Return [x, y] of the center of cell containing provided text 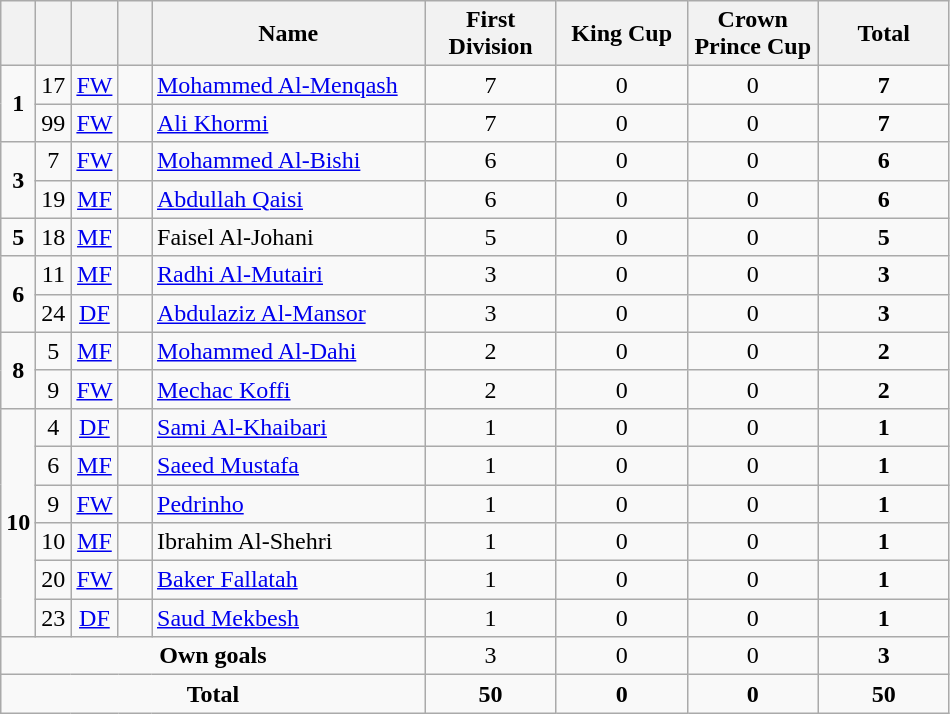
Pedrinho [289, 503]
Mohammed Al-Bishi [289, 161]
Mechac Koffi [289, 389]
Radhi Al-Mutairi [289, 275]
Baker Fallatah [289, 580]
4 [54, 427]
11 [54, 275]
99 [54, 123]
King Cup [622, 34]
Ibrahim Al-Shehri [289, 542]
Sami Al-Khaibari [289, 427]
19 [54, 199]
First Division [490, 34]
17 [54, 85]
23 [54, 618]
Name [289, 34]
Abdullah Qaisi [289, 199]
Saud Mekbesh [289, 618]
Mohammed Al-Menqash [289, 85]
18 [54, 237]
Crown Prince Cup [752, 34]
Own goals [213, 656]
20 [54, 580]
Mohammed Al-Dahi [289, 351]
8 [18, 370]
Faisel Al-Johani [289, 237]
Ali Khormi [289, 123]
Saeed Mustafa [289, 465]
Abdulaziz Al-Mansor [289, 313]
24 [54, 313]
